Locate the cell with the specified text and output its (X, Y) center coordinate. 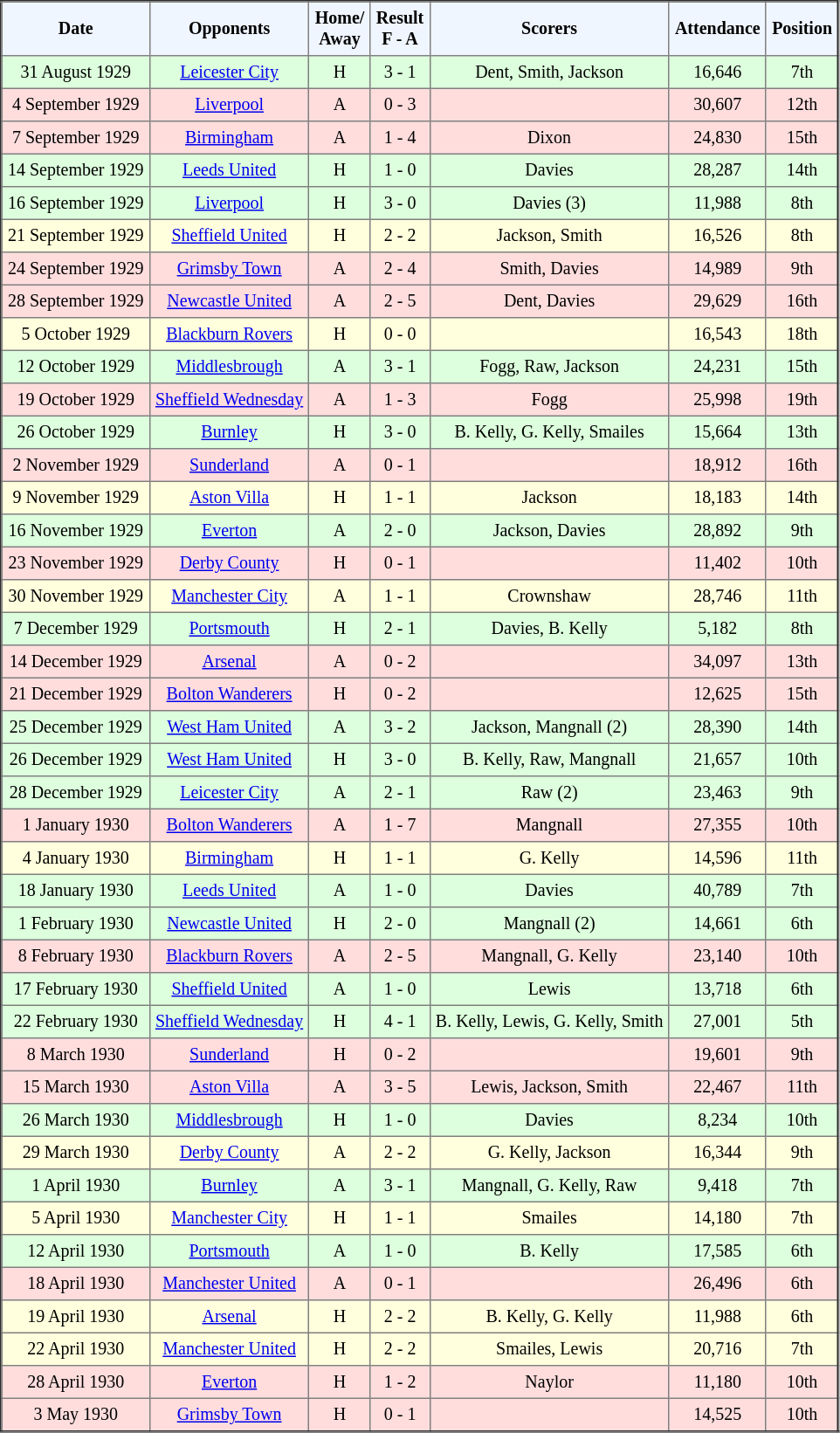
14,180 (718, 1218)
Mangnall, G. Kelly (549, 956)
G. Kelly, Jackson (549, 1153)
4 January 1930 (76, 858)
3 - 2 (400, 727)
15 March 1930 (76, 1087)
Mangnall (2) (549, 924)
23,463 (718, 793)
5 April 1930 (76, 1218)
26 December 1929 (76, 760)
Date (76, 29)
23,140 (718, 956)
1 - 7 (400, 825)
Attendance (718, 29)
25 December 1929 (76, 727)
24,830 (718, 138)
28,390 (718, 727)
B. Kelly, Raw, Mangnall (549, 760)
21,657 (718, 760)
1 - 2 (400, 1382)
18th (802, 334)
3 May 1930 (76, 1415)
14,989 (718, 269)
5 October 1929 (76, 334)
3 - 5 (400, 1087)
8 March 1930 (76, 1055)
Mangnall (549, 825)
Smailes (549, 1218)
Lewis (549, 989)
Scorers (549, 29)
B. Kelly, Lewis, G. Kelly, Smith (549, 1022)
1 February 1930 (76, 924)
1 - 4 (400, 138)
11,402 (718, 563)
14 September 1929 (76, 170)
25,998 (718, 400)
16,646 (718, 72)
Crownshaw (549, 596)
Mangnall, G. Kelly, Raw (549, 1186)
18 April 1930 (76, 1284)
1 April 1930 (76, 1186)
Davies, B. Kelly (549, 629)
0 - 0 (400, 334)
Jackson (549, 498)
Smailes, Lewis (549, 1349)
28 December 1929 (76, 793)
27,355 (718, 825)
Position (802, 29)
14,661 (718, 924)
9 November 1929 (76, 498)
11,180 (718, 1382)
Home/Away (340, 29)
12 April 1930 (76, 1251)
14,525 (718, 1415)
16 September 1929 (76, 203)
7 December 1929 (76, 629)
28,287 (718, 170)
19,601 (718, 1055)
18 January 1930 (76, 891)
26 March 1930 (76, 1120)
17,585 (718, 1251)
5th (802, 1022)
Naylor (549, 1382)
16,344 (718, 1153)
18,183 (718, 498)
B. Kelly, G. Kelly, Smailes (549, 432)
B. Kelly, G. Kelly (549, 1317)
G. Kelly (549, 858)
Lewis, Jackson, Smith (549, 1087)
Dent, Davies (549, 301)
15,664 (718, 432)
14,596 (718, 858)
17 February 1930 (76, 989)
7 September 1929 (76, 138)
16,526 (718, 236)
26 October 1929 (76, 432)
26,496 (718, 1284)
24,231 (718, 367)
4 - 1 (400, 1022)
1 - 3 (400, 400)
2 - 4 (400, 269)
28 September 1929 (76, 301)
31 August 1929 (76, 72)
8,234 (718, 1120)
22 April 1930 (76, 1349)
22 February 1930 (76, 1022)
22,467 (718, 1087)
19th (802, 400)
20,716 (718, 1349)
27,001 (718, 1022)
8 February 1930 (76, 956)
23 November 1929 (76, 563)
Smith, Davies (549, 269)
24 September 1929 (76, 269)
18,912 (718, 465)
21 September 1929 (76, 236)
29 March 1930 (76, 1153)
40,789 (718, 891)
2 November 1929 (76, 465)
Fogg (549, 400)
Jackson, Davies (549, 531)
28 April 1930 (76, 1382)
29,629 (718, 301)
30,607 (718, 105)
Davies (3) (549, 203)
Jackson, Mangnall (2) (549, 727)
Fogg, Raw, Jackson (549, 367)
Dixon (549, 138)
14 December 1929 (76, 662)
28,892 (718, 531)
9,418 (718, 1186)
12,625 (718, 694)
30 November 1929 (76, 596)
19 April 1930 (76, 1317)
13,718 (718, 989)
ResultF - A (400, 29)
16,543 (718, 334)
5,182 (718, 629)
12th (802, 105)
Raw (2) (549, 793)
19 October 1929 (76, 400)
B. Kelly (549, 1251)
12 October 1929 (76, 367)
Opponents (229, 29)
4 September 1929 (76, 105)
Jackson, Smith (549, 236)
21 December 1929 (76, 694)
28,746 (718, 596)
1 January 1930 (76, 825)
16 November 1929 (76, 531)
34,097 (718, 662)
Dent, Smith, Jackson (549, 72)
0 - 3 (400, 105)
